Provide the (X, Y) coordinate of the cell's center where the given text is located.  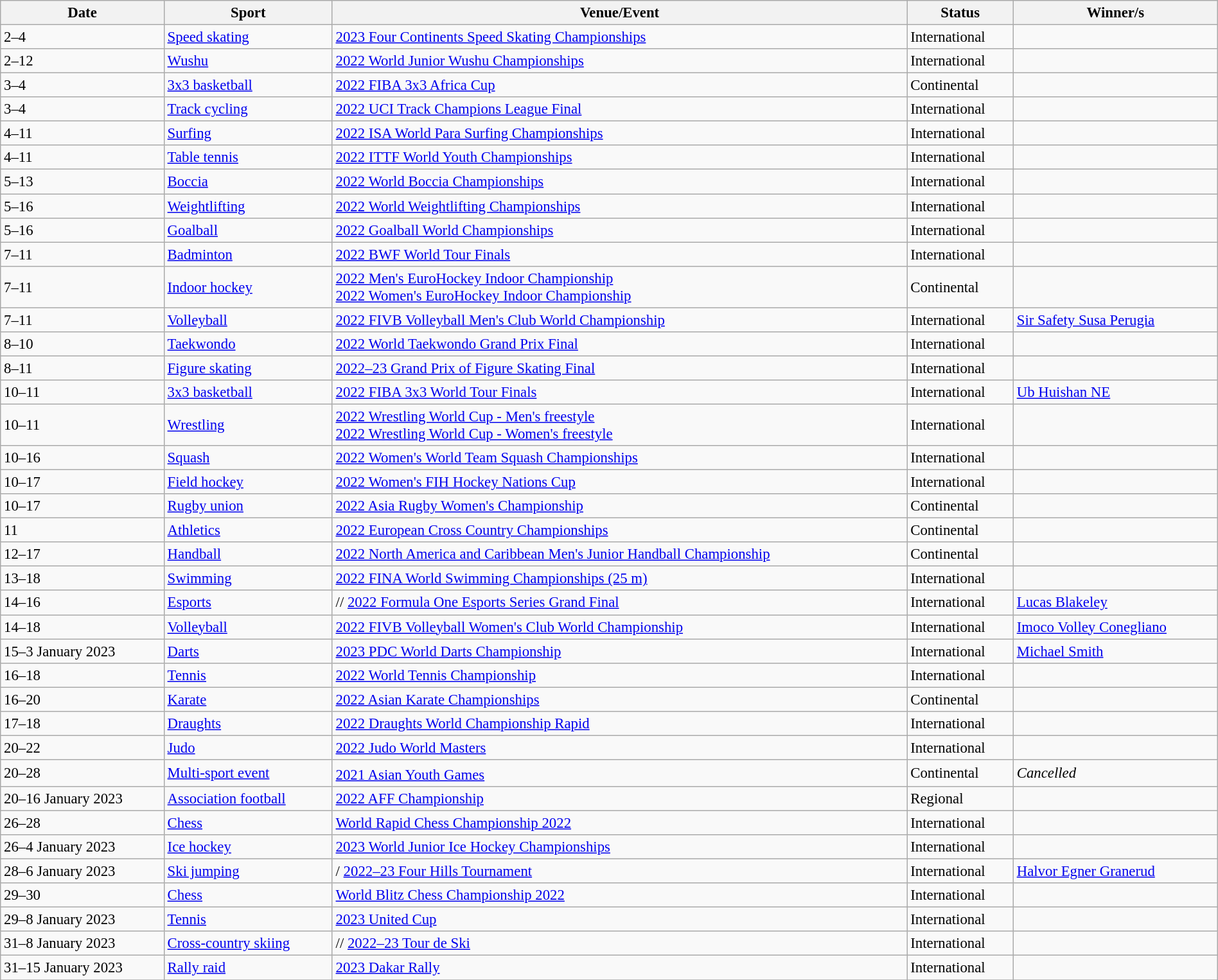
2022 World Weightlifting Championships (619, 206)
28–6 January 2023 (82, 871)
14–18 (82, 627)
2–4 (82, 37)
Michael Smith (1115, 651)
2022 FIBA 3x3 World Tour Finals (619, 392)
2022 World Tennis Championship (619, 675)
2021 Asian Youth Games (619, 773)
Ski jumping (248, 871)
Judo (248, 748)
Ub Huishan NE (1115, 392)
Indoor hockey (248, 286)
2022 UCI Track Champions League Final (619, 109)
2022 Judo World Masters (619, 748)
Imoco Volley Conegliano (1115, 627)
Table tennis (248, 157)
31–15 January 2023 (82, 968)
Regional (960, 799)
2022 FIVB Volleyball Women's Club World Championship (619, 627)
Squash (248, 458)
2022 World Boccia Championships (619, 182)
Handball (248, 554)
2023 United Cup (619, 920)
Rugby union (248, 506)
11 (82, 530)
2022 ITTF World Youth Championships (619, 157)
2022 Men's EuroHockey Indoor Championship 2022 Women's EuroHockey Indoor Championship (619, 286)
8–11 (82, 368)
2022–23 Grand Prix of Figure Skating Final (619, 368)
World Blitz Chess Championship 2022 (619, 895)
2023 PDC World Darts Championship (619, 651)
Weightlifting (248, 206)
2022 Goalball World Championships (619, 230)
Date (82, 13)
Surfing (248, 134)
Lucas Blakeley (1115, 603)
Status (960, 13)
13–18 (82, 579)
2022 BWF World Tour Finals (619, 254)
2022 Women's FIH Hockey Nations Cup (619, 482)
Field hockey (248, 482)
Track cycling (248, 109)
Athletics (248, 530)
Multi-sport event (248, 773)
2022 Women's World Team Squash Championships (619, 458)
2022 ISA World Para Surfing Championships (619, 134)
15–3 January 2023 (82, 651)
Venue/Event (619, 13)
Association football (248, 799)
20–28 (82, 773)
16–18 (82, 675)
29–30 (82, 895)
2022 Asian Karate Championships (619, 699)
Sir Safety Susa Perugia (1115, 320)
2022 Wrestling World Cup - Men's freestyle 2022 Wrestling World Cup - Women's freestyle (619, 425)
Darts (248, 651)
2022 European Cross Country Championships (619, 530)
20–22 (82, 748)
2022 FINA World Swimming Championships (25 m) (619, 579)
World Rapid Chess Championship 2022 (619, 823)
2022 World Junior Wushu Championships (619, 61)
2022 Asia Rugby Women's Championship (619, 506)
// 2022 Formula One Esports Series Grand Final (619, 603)
14–16 (82, 603)
2022 Draughts World Championship Rapid (619, 724)
2023 World Junior Ice Hockey Championships (619, 847)
Taekwondo (248, 344)
16–20 (82, 699)
2022 FIVB Volleyball Men's Club World Championship (619, 320)
Sport (248, 13)
2022 FIBA 3x3 Africa Cup (619, 85)
Wrestling (248, 425)
2–12 (82, 61)
2023 Four Continents Speed Skating Championships (619, 37)
Badminton (248, 254)
Figure skating (248, 368)
// 2022–23 Tour de Ski (619, 943)
Winner/s (1115, 13)
31–8 January 2023 (82, 943)
Wushu (248, 61)
2022 World Taekwondo Grand Prix Final (619, 344)
17–18 (82, 724)
29–8 January 2023 (82, 920)
2022 North America and Caribbean Men's Junior Handball Championship (619, 554)
2022 AFF Championship (619, 799)
Karate (248, 699)
10–16 (82, 458)
12–17 (82, 554)
Esports (248, 603)
26–4 January 2023 (82, 847)
Goalball (248, 230)
/ 2022–23 Four Hills Tournament (619, 871)
Rally raid (248, 968)
8–10 (82, 344)
26–28 (82, 823)
5–13 (82, 182)
Cancelled (1115, 773)
Ice hockey (248, 847)
2023 Dakar Rally (619, 968)
Halvor Egner Granerud (1115, 871)
Draughts (248, 724)
Cross-country skiing (248, 943)
Boccia (248, 182)
Speed skating (248, 37)
Swimming (248, 579)
20–16 January 2023 (82, 799)
